Find where the given text appears and provide that cell's center as (X, Y) coordinate. 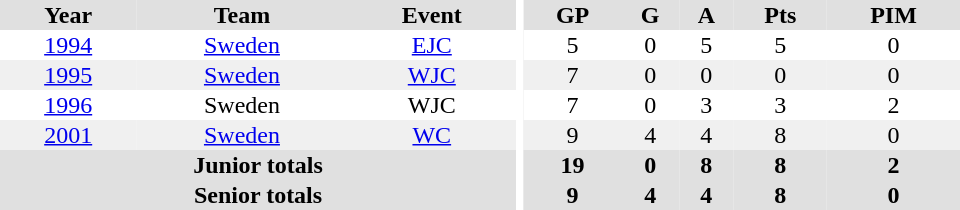
Year (68, 15)
Junior totals (258, 165)
EJC (432, 45)
1996 (68, 105)
Pts (781, 15)
GP (572, 15)
Event (432, 15)
Senior totals (258, 195)
2001 (68, 135)
1994 (68, 45)
WC (432, 135)
PIM (894, 15)
19 (572, 165)
Team (242, 15)
1995 (68, 75)
A (706, 15)
G (650, 15)
